Find where the given text appears and provide that cell's center as (x, y) coordinate. 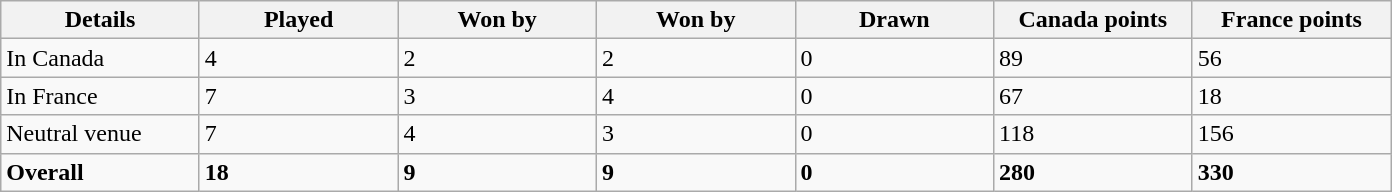
Overall (100, 172)
330 (1292, 172)
Neutral venue (100, 134)
118 (1094, 134)
In Canada (100, 58)
Details (100, 20)
Played (298, 20)
280 (1094, 172)
156 (1292, 134)
56 (1292, 58)
Canada points (1094, 20)
In France (100, 96)
89 (1094, 58)
Drawn (894, 20)
67 (1094, 96)
France points (1292, 20)
